Return (X, Y) of the center of cell containing provided text 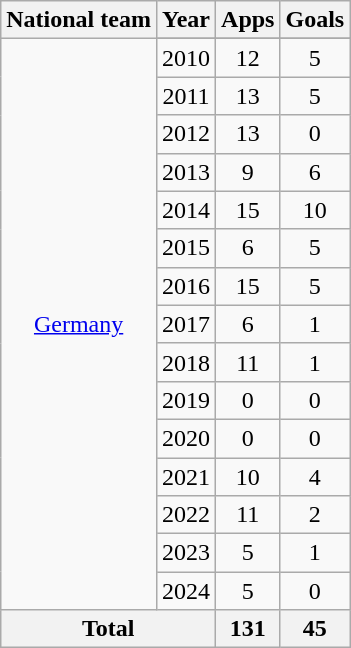
Germany (79, 324)
2022 (186, 515)
4 (315, 477)
2021 (186, 477)
2011 (186, 96)
2 (315, 515)
Apps (248, 20)
2019 (186, 400)
Total (108, 629)
12 (248, 58)
45 (315, 629)
131 (248, 629)
2020 (186, 438)
2013 (186, 172)
National team (79, 20)
2015 (186, 248)
2010 (186, 58)
Year (186, 20)
2012 (186, 134)
2016 (186, 286)
2017 (186, 324)
2024 (186, 591)
2018 (186, 362)
9 (248, 172)
2014 (186, 210)
2023 (186, 553)
Goals (315, 20)
